For the text-containing cell, return its midpoint in [x, y] coordinate format. 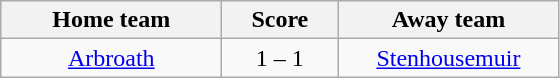
Stenhousemuir [448, 58]
Score [280, 20]
Away team [448, 20]
Arbroath [112, 58]
1 – 1 [280, 58]
Home team [112, 20]
